Search for the cell housing the specified text and yield its [X, Y] center coordinate. 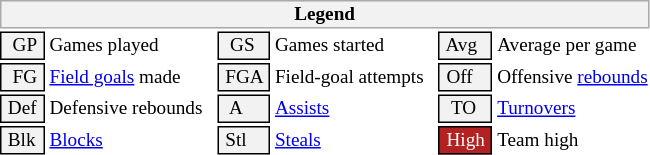
Field goals made [131, 77]
Team high [573, 140]
A [244, 108]
GS [244, 46]
Turnovers [573, 108]
Blk [22, 140]
Games started [354, 46]
GP [22, 46]
TO [466, 108]
Average per game [573, 46]
High [466, 140]
Stl [244, 140]
Offensive rebounds [573, 77]
Avg [466, 46]
Blocks [131, 140]
Assists [354, 108]
FG [22, 77]
Steals [354, 140]
Legend [324, 14]
FGA [244, 77]
Field-goal attempts [354, 77]
Def [22, 108]
Games played [131, 46]
Off [466, 77]
Defensive rebounds [131, 108]
